Pinpoint the cell where the given text exists, returning its [x, y] midpoint coordinate. 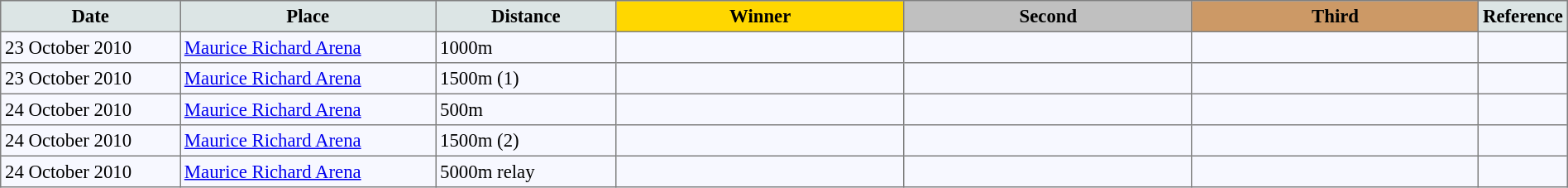
1500m (1) [526, 79]
Winner [760, 17]
Third [1335, 17]
5000m relay [526, 171]
1000m [526, 47]
Distance [526, 17]
500m [526, 109]
Date [91, 17]
1500m (2) [526, 141]
Second [1048, 17]
Reference [1523, 17]
Place [308, 17]
